Output the [x, y] coordinate of the center of the cell containing the given text.  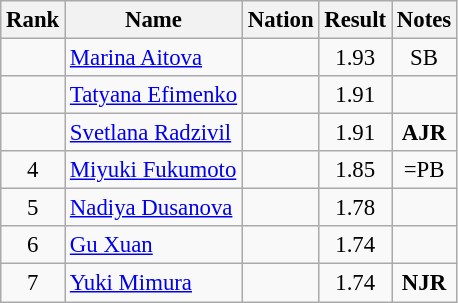
Nation [280, 20]
=PB [424, 170]
SB [424, 58]
Svetlana Radzivil [154, 133]
6 [33, 245]
1.85 [356, 170]
1.93 [356, 58]
NJR [424, 283]
Marina Aitova [154, 58]
Name [154, 20]
AJR [424, 133]
7 [33, 283]
Miyuki Fukumoto [154, 170]
5 [33, 208]
Tatyana Efimenko [154, 95]
Notes [424, 20]
Result [356, 20]
Gu Xuan [154, 245]
Yuki Mimura [154, 283]
1.78 [356, 208]
Rank [33, 20]
4 [33, 170]
Nadiya Dusanova [154, 208]
